Determine the (X, Y) coordinate at the center of the cell enclosing the given text.  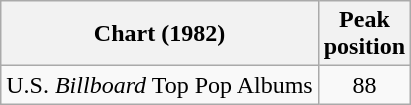
88 (364, 85)
U.S. Billboard Top Pop Albums (160, 85)
Peakposition (364, 34)
Chart (1982) (160, 34)
